Capture the cell that displays the provided text and extract its [X, Y] central coordinate. 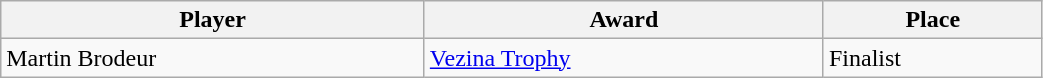
Martin Brodeur [213, 58]
Place [932, 20]
Player [213, 20]
Award [624, 20]
Vezina Trophy [624, 58]
Finalist [932, 58]
